Determine the [X, Y] coordinate at the center of the cell enclosing the given text.  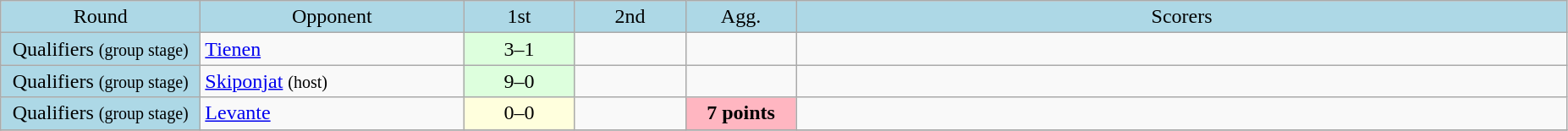
0–0 [520, 113]
Skiponjat (host) [332, 81]
Agg. [741, 17]
Round [101, 17]
1st [520, 17]
9–0 [520, 81]
3–1 [520, 49]
Levante [332, 113]
7 points [741, 113]
Scorers [1181, 17]
2nd [630, 17]
Tienen [332, 49]
Opponent [332, 17]
